Return the [x, y] coordinate for the center point of the cell that contains the specified text.  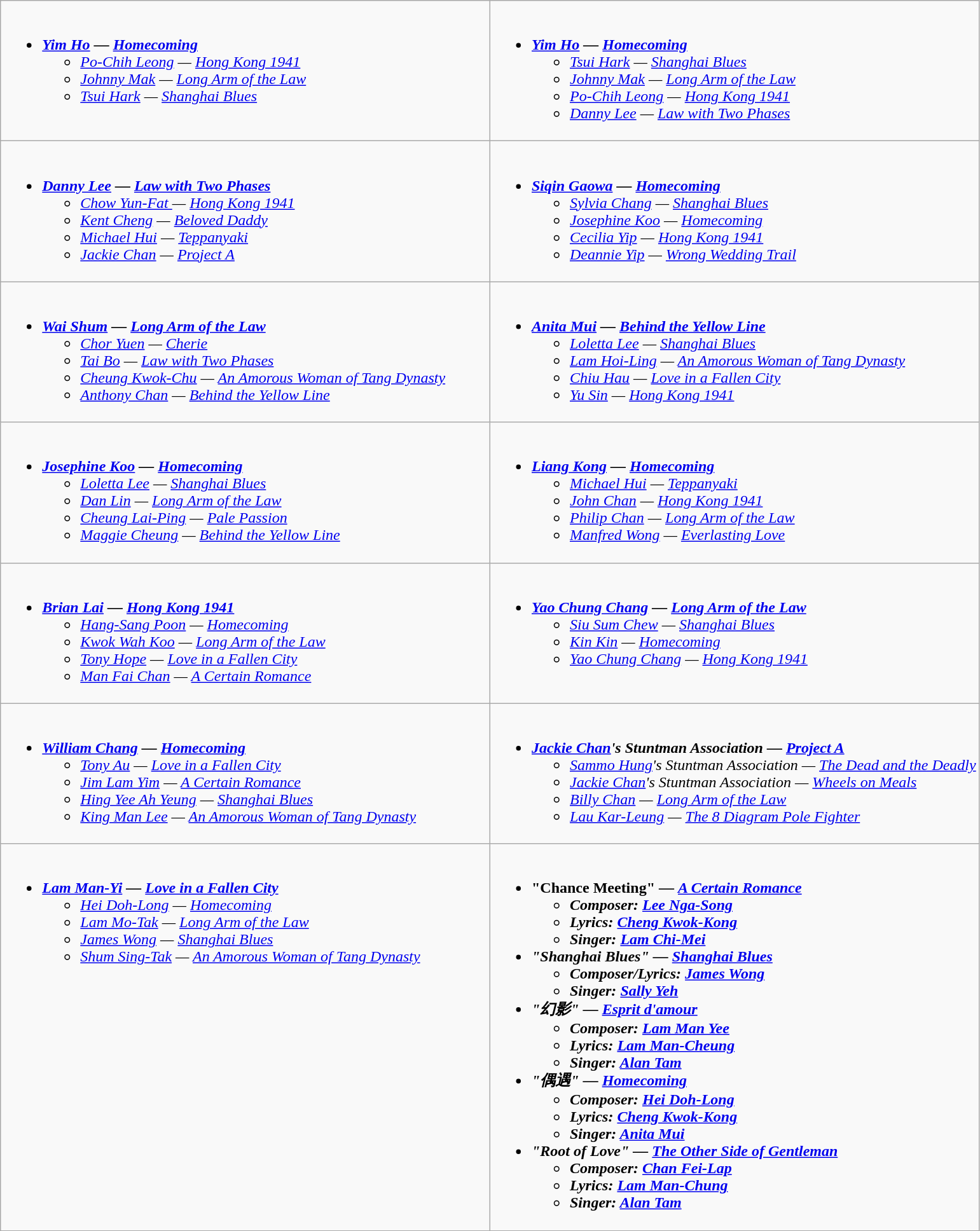
Yim Ho — HomecomingTsui Hark — Shanghai BluesJohnny Mak — Long Arm of the LawPo-Chih Leong — Hong Kong 1941Danny Lee — Law with Two Phases [735, 71]
Danny Lee — Law with Two PhasesChow Yun-Fat — Hong Kong 1941Kent Cheng — Beloved DaddyMichael Hui — TeppanyakiJackie Chan — Project A [245, 211]
Siqin Gaowa — HomecomingSylvia Chang — Shanghai BluesJosephine Koo — HomecomingCecilia Yip — Hong Kong 1941Deannie Yip — Wrong Wedding Trail [735, 211]
Yim Ho — HomecomingPo-Chih Leong — Hong Kong 1941Johnny Mak — Long Arm of the LawTsui Hark — Shanghai Blues [245, 71]
Liang Kong — HomecomingMichael Hui — TeppanyakiJohn Chan — Hong Kong 1941Philip Chan — Long Arm of the LawManfred Wong — Everlasting Love [735, 492]
Yao Chung Chang — Long Arm of the LawSiu Sum Chew — Shanghai BluesKin Kin — HomecomingYao Chung Chang — Hong Kong 1941 [735, 633]
